Provide the [X, Y] coordinate of the cell's center where the given text is located.  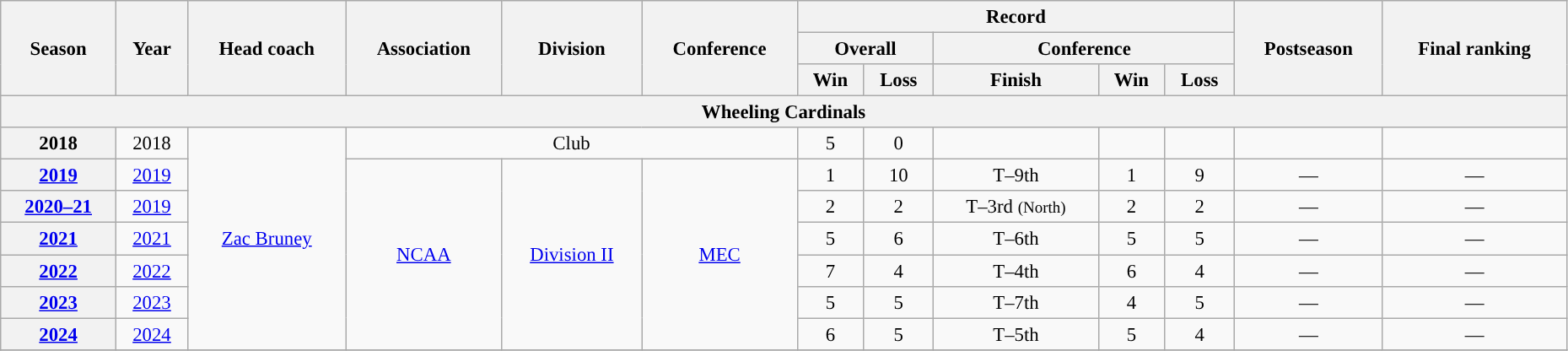
T–7th [1016, 302]
NCAA [423, 255]
Wheeling Cardinals [784, 112]
Year [152, 49]
9 [1199, 175]
T–9th [1016, 175]
T–4th [1016, 271]
Postseason [1309, 49]
Season [59, 49]
T–6th [1016, 239]
Final ranking [1474, 49]
10 [899, 175]
MEC [719, 255]
Division II [572, 255]
7 [830, 271]
Head coach [267, 49]
T–5th [1016, 334]
0 [899, 143]
Association [423, 49]
Record [1016, 17]
Club [572, 143]
T–3rd (North) [1016, 207]
Division [572, 49]
Finish [1016, 80]
Zac Bruney [267, 238]
Overall [865, 49]
2020–21 [59, 207]
